Determine the [X, Y] coordinate at the center of the cell enclosing the given text.  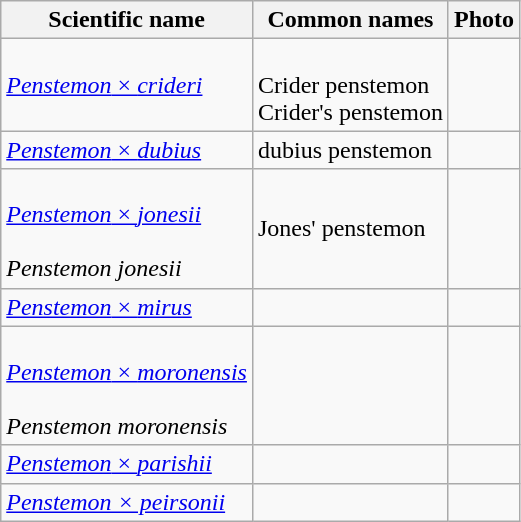
Penstemon × parishii [127, 464]
Common names [350, 20]
Penstemon × dubius [127, 150]
Penstemon × mirus [127, 307]
Penstemon × peirsonii [127, 502]
Penstemon × jonesii Penstemon jonesii [127, 228]
Scientific name [127, 20]
Jones' penstemon [350, 228]
Photo [484, 20]
dubius penstemon [350, 150]
Penstemon × crideri [127, 85]
Penstemon × moronensis Penstemon moronensis [127, 386]
Crider penstemon Crider's penstemon [350, 85]
